Scan for the cell matching the given text and deliver its [x, y] coordinate at center. 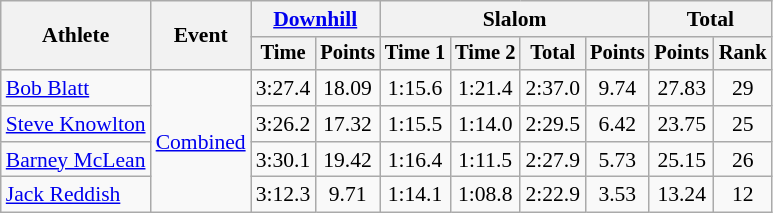
3:12.3 [284, 195]
25.15 [681, 160]
1:21.4 [485, 88]
Rank [743, 54]
Bob Blatt [76, 88]
Barney McLean [76, 160]
1:15.5 [415, 124]
Jack Reddish [76, 195]
Athlete [76, 36]
6.42 [617, 124]
29 [743, 88]
25 [743, 124]
Time [284, 54]
9.74 [617, 88]
3.53 [617, 195]
1:11.5 [485, 160]
3:26.2 [284, 124]
27.83 [681, 88]
23.75 [681, 124]
12 [743, 195]
Slalom [515, 19]
2:27.9 [552, 160]
1:14.0 [485, 124]
1:14.1 [415, 195]
2:22.9 [552, 195]
3:30.1 [284, 160]
26 [743, 160]
1:16.4 [415, 160]
2:37.0 [552, 88]
Downhill [316, 19]
18.09 [347, 88]
9.71 [347, 195]
Steve Knowlton [76, 124]
1:08.8 [485, 195]
Event [201, 36]
1:15.6 [415, 88]
19.42 [347, 160]
2:29.5 [552, 124]
3:27.4 [284, 88]
5.73 [617, 160]
Time 1 [415, 54]
Combined [201, 141]
17.32 [347, 124]
Time 2 [485, 54]
13.24 [681, 195]
